Return [X, Y] of the center of cell containing provided text 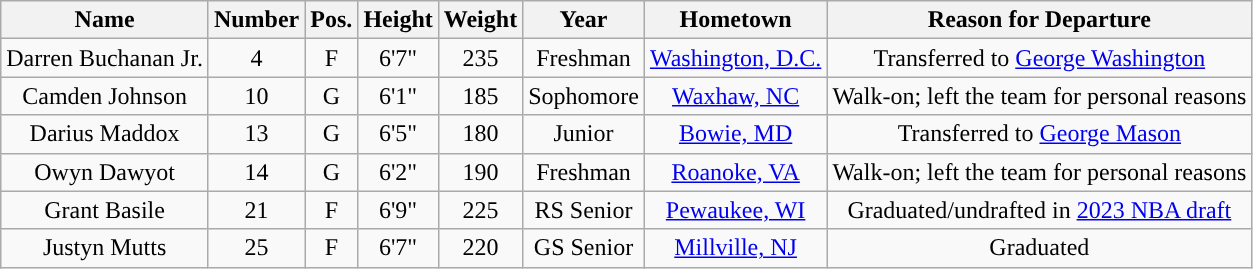
25 [256, 248]
GS Senior [584, 248]
185 [480, 96]
Transferred to George Mason [1040, 134]
6'2" [398, 172]
Graduated [1040, 248]
6'5" [398, 134]
Roanoke, VA [735, 172]
Pewaukee, WI [735, 210]
Pos. [332, 20]
Height [398, 20]
Millville, NJ [735, 248]
14 [256, 172]
180 [480, 134]
220 [480, 248]
10 [256, 96]
Sophomore [584, 96]
Waxhaw, NC [735, 96]
235 [480, 58]
6'9" [398, 210]
21 [256, 210]
Number [256, 20]
225 [480, 210]
RS Senior [584, 210]
Year [584, 20]
Darren Buchanan Jr. [105, 58]
Reason for Departure [1040, 20]
Darius Maddox [105, 134]
Camden Johnson [105, 96]
Hometown [735, 20]
Name [105, 20]
Junior [584, 134]
4 [256, 58]
13 [256, 134]
6'1" [398, 96]
Graduated/undrafted in 2023 NBA draft [1040, 210]
Grant Basile [105, 210]
Transferred to George Washington [1040, 58]
Justyn Mutts [105, 248]
Washington, D.C. [735, 58]
Weight [480, 20]
Owyn Dawyot [105, 172]
Bowie, MD [735, 134]
190 [480, 172]
